Return (X, Y) of the center of cell containing provided text 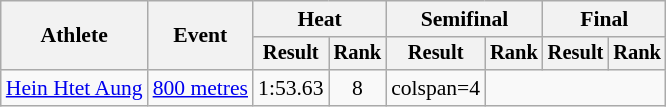
colspan=4 (436, 88)
Semifinal (464, 19)
800 metres (200, 88)
8 (358, 88)
Hein Htet Aung (74, 88)
Heat (320, 19)
Event (200, 36)
1:53.63 (290, 88)
Athlete (74, 36)
Final (604, 19)
